Pinpoint the cell where the given text exists, returning its [X, Y] midpoint coordinate. 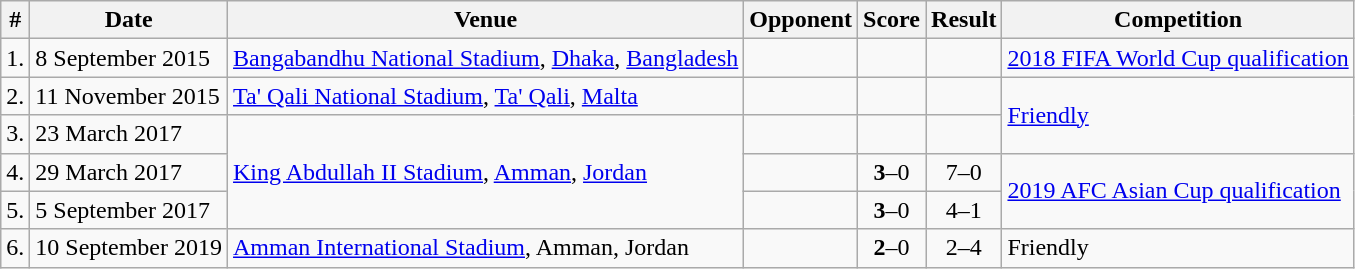
23 March 2017 [129, 134]
10 September 2019 [129, 248]
4. [16, 172]
Result [964, 20]
2–0 [892, 248]
5 September 2017 [129, 210]
Opponent [801, 20]
6. [16, 248]
4–1 [964, 210]
7–0 [964, 172]
Competition [1178, 20]
3. [16, 134]
29 March 2017 [129, 172]
Date [129, 20]
Score [892, 20]
# [16, 20]
King Abdullah II Stadium, Amman, Jordan [486, 172]
2018 FIFA World Cup qualification [1178, 58]
Venue [486, 20]
Bangabandhu National Stadium, Dhaka, Bangladesh [486, 58]
1. [16, 58]
11 November 2015 [129, 96]
8 September 2015 [129, 58]
2019 AFC Asian Cup qualification [1178, 191]
5. [16, 210]
Ta' Qali National Stadium, Ta' Qali, Malta [486, 96]
2. [16, 96]
2–4 [964, 248]
Amman International Stadium, Amman, Jordan [486, 248]
